Identify which cell holds the provided text, then report its [X, Y] central coordinate. 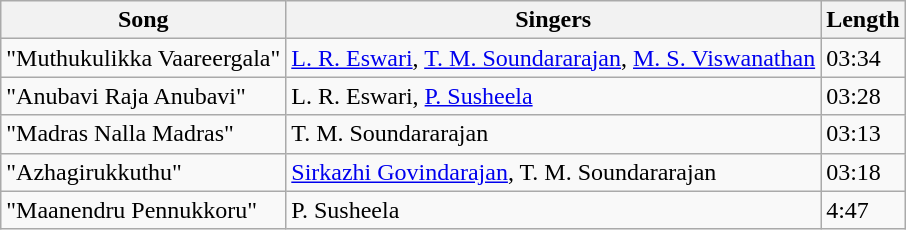
"Maanendru Pennukkoru" [144, 210]
L. R. Eswari, T. M. Soundararajan, M. S. Viswanathan [554, 58]
Length [863, 20]
"Madras Nalla Madras" [144, 134]
Sirkazhi Govindarajan, T. M. Soundararajan [554, 172]
03:28 [863, 96]
03:34 [863, 58]
"Muthukulikka Vaareergala" [144, 58]
"Anubavi Raja Anubavi" [144, 96]
P. Susheela [554, 210]
T. M. Soundararajan [554, 134]
03:18 [863, 172]
4:47 [863, 210]
"Azhagirukkuthu" [144, 172]
L. R. Eswari, P. Susheela [554, 96]
03:13 [863, 134]
Singers [554, 20]
Song [144, 20]
